Search for the cell housing the specified text and yield its [X, Y] center coordinate. 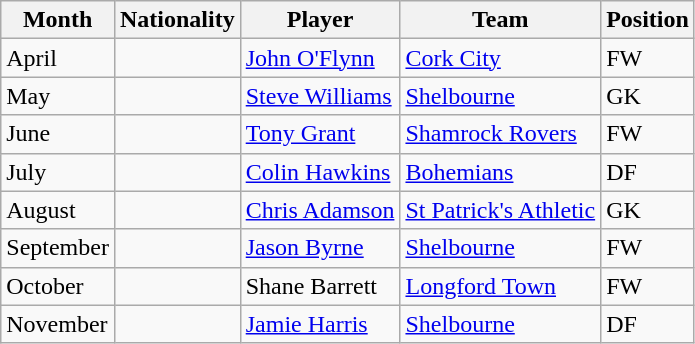
Chris Adamson [320, 210]
September [58, 248]
Colin Hawkins [320, 172]
Player [320, 20]
Steve Williams [320, 96]
John O'Flynn [320, 58]
October [58, 286]
Shamrock Rovers [500, 134]
November [58, 324]
Month [58, 20]
July [58, 172]
St Patrick's Athletic [500, 210]
August [58, 210]
June [58, 134]
Nationality [177, 20]
Bohemians [500, 172]
Longford Town [500, 286]
Tony Grant [320, 134]
Team [500, 20]
Cork City [500, 58]
Jamie Harris [320, 324]
Position [648, 20]
Jason Byrne [320, 248]
May [58, 96]
Shane Barrett [320, 286]
April [58, 58]
